Extract the [X, Y] coordinate from the center of the cell holding the provided text.  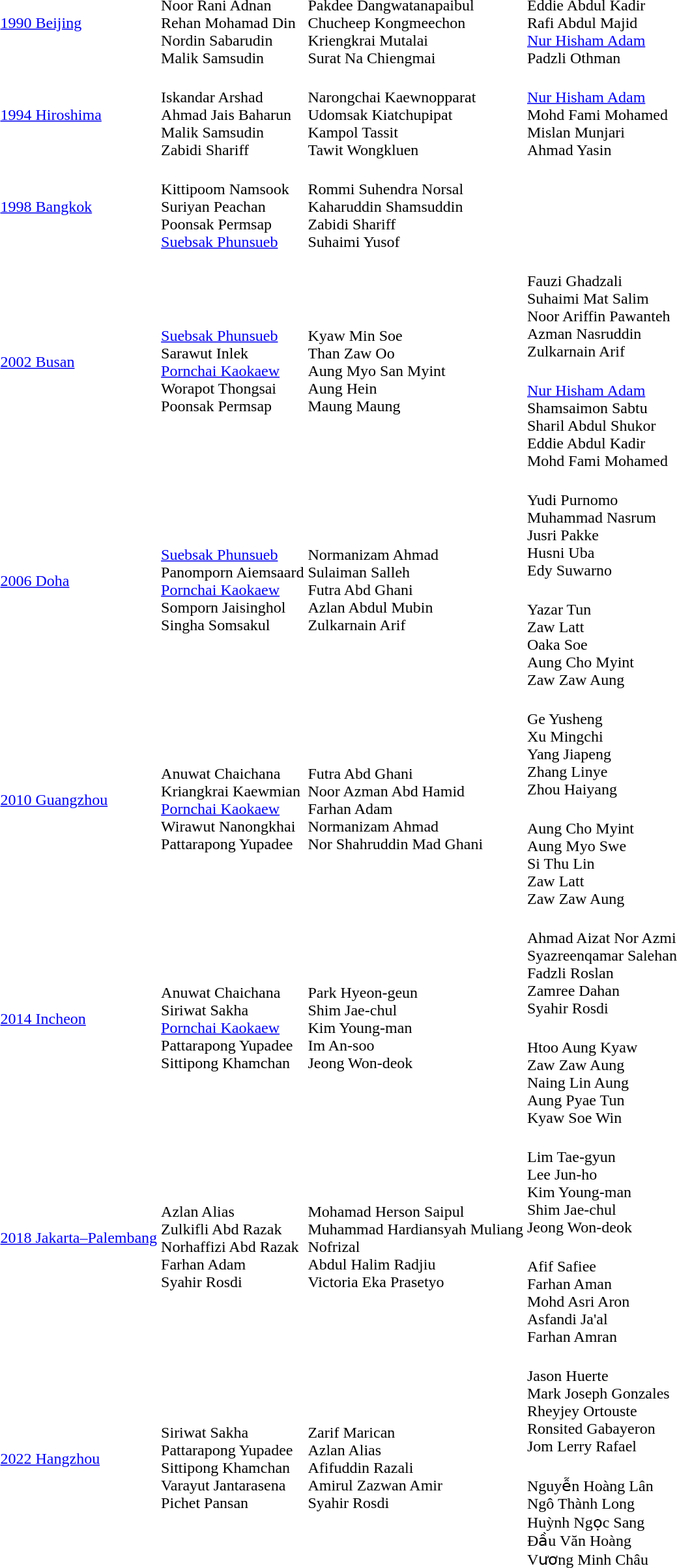
Mohamad Herson SaipulMuhammad Hardiansyah MuliangNofrizalAbdul Halim RadjiuVictoria Eka Prasetyo [416, 1238]
Iskandar ArshadAhmad Jais BaharunMalik SamsudinZabidi Shariff [233, 115]
Narongchai KaewnopparatUdomsak KiatchupipatKampol TassitTawit Wongkluen [416, 115]
Kittipoom NamsookSuriyan PeachanPoonsak PermsapSuebsak Phunsueb [233, 207]
Futra Abd GhaniNoor Azman Abd HamidFarhan AdamNormanizam AhmadNor Shahruddin Mad Ghani [416, 800]
Anuwat ChaichanaSiriwat SakhaPornchai KaokaewPattarapong YupadeeSittipong Khamchan [233, 1019]
Rommi Suhendra NorsalKaharuddin ShamsuddinZabidi ShariffSuhaimi Yusof [416, 207]
Suebsak PhunsuebSarawut InlekPornchai KaokaewWorapot ThongsaiPoonsak Permsap [233, 362]
Anuwat ChaichanaKriangkrai KaewmianPornchai KaokaewWirawut NanongkhaiPattarapong Yupadee [233, 800]
Park Hyeon-geunShim Jae-chulKim Young-manIm An-sooJeong Won-deok [416, 1019]
Suebsak PhunsuebPanomporn AiemsaardPornchai KaokaewSomporn JaisingholSingha Somsakul [233, 581]
Kyaw Min SoeThan Zaw OoAung Myo San MyintAung HeinMaung Maung [416, 362]
Normanizam AhmadSulaiman SallehFutra Abd GhaniAzlan Abdul MubinZulkarnain Arif [416, 581]
Azlan AliasZulkifli Abd RazakNorhaffizi Abd RazakFarhan AdamSyahir Rosdi [233, 1238]
